Return the [X, Y] coordinate for the center point of the cell that contains the specified text.  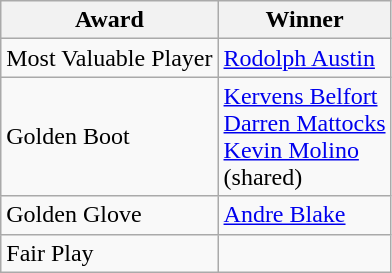
Andre Blake [304, 215]
Golden Glove [110, 215]
Golden Boot [110, 136]
Most Valuable Player [110, 58]
Fair Play [110, 253]
Award [110, 20]
Kervens Belfort Darren Mattocks Kevin Molino(shared) [304, 136]
Winner [304, 20]
Rodolph Austin [304, 58]
